Pinpoint the cell where the given text exists, returning its (x, y) midpoint coordinate. 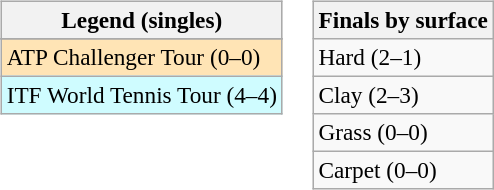
Carpet (0–0) (403, 171)
Hard (2–1) (403, 57)
Clay (2–3) (403, 95)
ITF World Tennis Tour (4–4) (142, 95)
ATP Challenger Tour (0–0) (142, 57)
Finals by surface (403, 20)
Grass (0–0) (403, 133)
Legend (singles) (142, 20)
